Identify which cell holds the provided text, then report its (x, y) central coordinate. 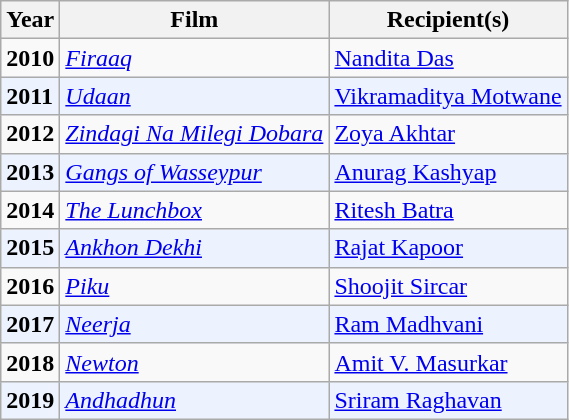
Neerja (194, 324)
Zindagi Na Milegi Dobara (194, 134)
Rajat Kapoor (448, 248)
2015 (30, 248)
Amit V. Masurkar (448, 362)
Nandita Das (448, 58)
Anurag Kashyap (448, 172)
2012 (30, 134)
Year (30, 20)
Gangs of Wasseypur (194, 172)
Firaaq (194, 58)
Zoya Akhtar (448, 134)
2016 (30, 286)
Andhadhun (194, 400)
Sriram Raghavan (448, 400)
2018 (30, 362)
Ritesh Batra (448, 210)
2011 (30, 96)
Vikramaditya Motwane (448, 96)
Udaan (194, 96)
2013 (30, 172)
2014 (30, 210)
Ram Madhvani (448, 324)
Film (194, 20)
2019 (30, 400)
Ankhon Dekhi (194, 248)
Recipient(s) (448, 20)
Piku (194, 286)
2017 (30, 324)
2010 (30, 58)
The Lunchbox (194, 210)
Newton (194, 362)
Shoojit Sircar (448, 286)
